From the cell containing the given text, extract its center point as (X, Y) coordinate. 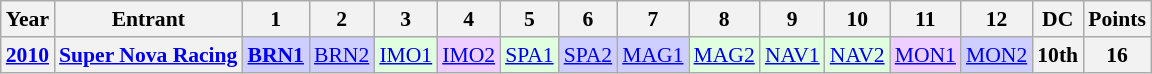
MON1 (926, 55)
8 (724, 19)
3 (406, 19)
12 (996, 19)
2010 (28, 55)
Year (28, 19)
NAV1 (792, 55)
16 (1117, 55)
Super Nova Racing (148, 55)
Entrant (148, 19)
1 (276, 19)
BRN1 (276, 55)
7 (652, 19)
MON2 (996, 55)
10 (858, 19)
2 (342, 19)
SPA2 (588, 55)
IMO2 (468, 55)
BRN2 (342, 55)
DC (1058, 19)
6 (588, 19)
SPA1 (530, 55)
11 (926, 19)
10th (1058, 55)
5 (530, 19)
9 (792, 19)
NAV2 (858, 55)
IMO1 (406, 55)
MAG2 (724, 55)
Points (1117, 19)
MAG1 (652, 55)
4 (468, 19)
